Pinpoint the cell where the given text exists, returning its (X, Y) midpoint coordinate. 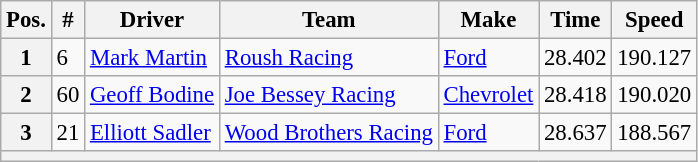
3 (26, 133)
6 (68, 58)
Pos. (26, 20)
28.637 (576, 133)
28.402 (576, 58)
Mark Martin (152, 58)
Speed (654, 20)
Time (576, 20)
Geoff Bodine (152, 95)
60 (68, 95)
2 (26, 95)
28.418 (576, 95)
Wood Brothers Racing (328, 133)
1 (26, 58)
188.567 (654, 133)
190.127 (654, 58)
Chevrolet (488, 95)
Elliott Sadler (152, 133)
21 (68, 133)
Driver (152, 20)
Roush Racing (328, 58)
Joe Bessey Racing (328, 95)
190.020 (654, 95)
# (68, 20)
Team (328, 20)
Make (488, 20)
